For the text-containing cell, return its midpoint in (X, Y) coordinate format. 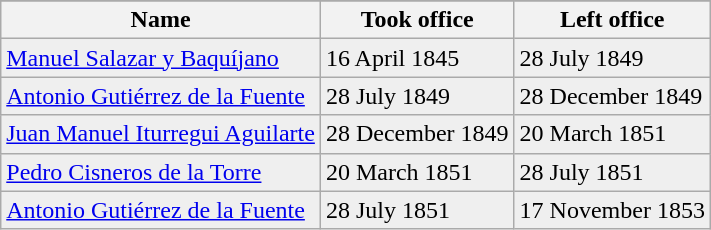
Pedro Cisneros de la Torre (161, 172)
Name (161, 20)
Left office (612, 20)
Juan Manuel Iturregui Aguilarte (161, 134)
Manuel Salazar y Baquíjano (161, 58)
16 April 1845 (417, 58)
17 November 1853 (612, 210)
Took office (417, 20)
